Extract the (X, Y) coordinate from the center of the cell holding the provided text.  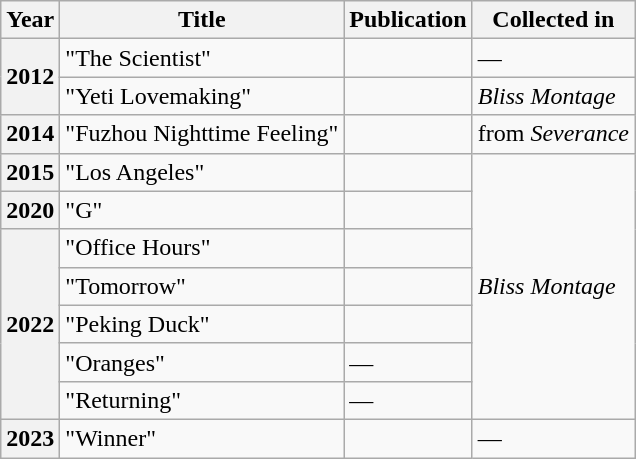
"Returning" (202, 400)
2014 (30, 134)
2022 (30, 324)
"Tomorrow" (202, 286)
"Winner" (202, 438)
Title (202, 20)
"Oranges" (202, 362)
Publication (408, 20)
"Office Hours" (202, 248)
2020 (30, 210)
"Los Angeles" (202, 172)
"Yeti Lovemaking" (202, 96)
2023 (30, 438)
"G" (202, 210)
Year (30, 20)
2015 (30, 172)
2012 (30, 77)
from Severance (553, 134)
"Peking Duck" (202, 324)
"The Scientist" (202, 58)
"Fuzhou Nighttime Feeling" (202, 134)
Collected in (553, 20)
